Return [x, y] of the center of cell containing provided text 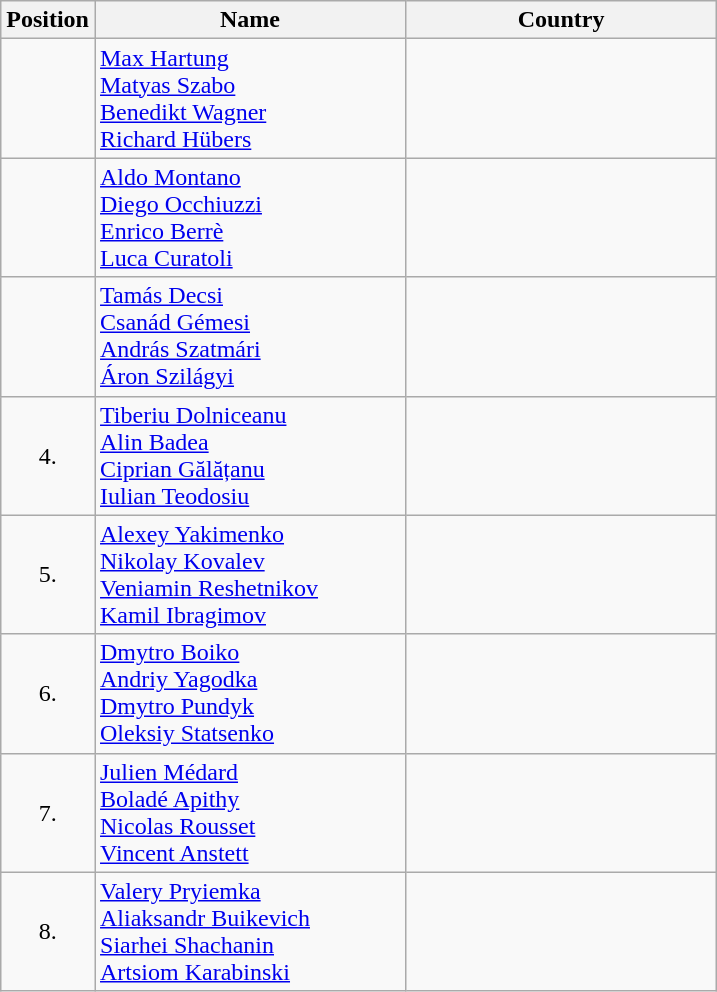
8. [48, 932]
Tamás DecsiCsanád GémesiAndrás SzatmáriÁron Szilágyi [250, 336]
5. [48, 574]
Position [48, 20]
Tiberiu DolniceanuAlin BadeaCiprian GălățanuIulian Teodosiu [250, 456]
Alexey YakimenkoNikolay KovalevVeniamin ReshetnikovKamil Ibragimov [250, 574]
Country [562, 20]
7. [48, 812]
Max HartungMatyas SzaboBenedikt WagnerRichard Hübers [250, 98]
Name [250, 20]
Dmytro BoikoAndriy YagodkaDmytro PundykOleksiy Statsenko [250, 694]
4. [48, 456]
Julien MédardBoladé ApithyNicolas RoussetVincent Anstett [250, 812]
6. [48, 694]
Aldo MontanoDiego OcchiuzziEnrico BerrèLuca Curatoli [250, 218]
Valery PryiemkaAliaksandr BuikevichSiarhei ShachaninArtsiom Karabinski [250, 932]
